Locate the cell with the specified text and output its [x, y] center coordinate. 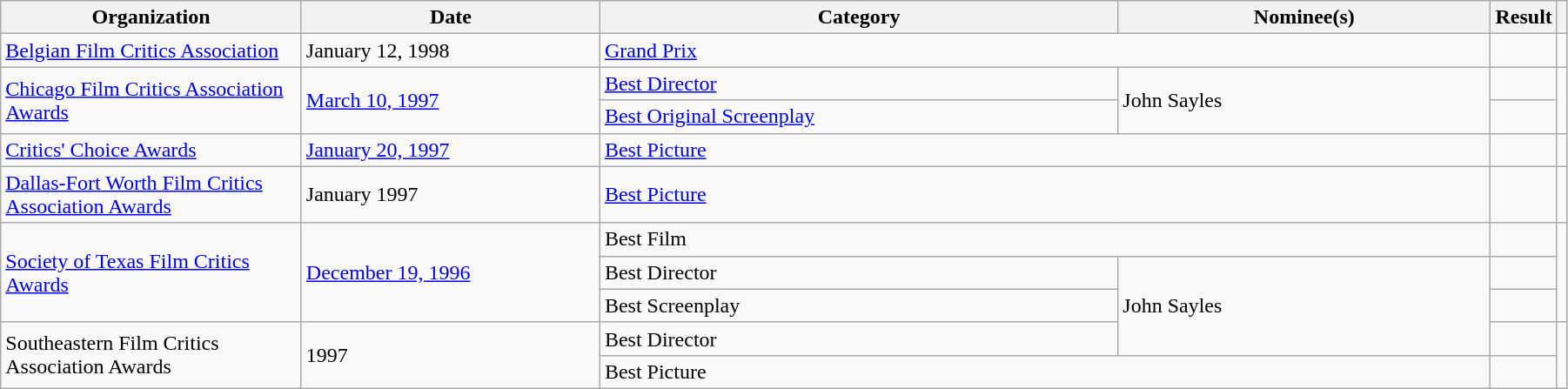
Dallas-Fort Worth Film Critics Association Awards [151, 195]
Organization [151, 17]
Best Original Screenplay [858, 117]
January 12, 1998 [451, 50]
January 20, 1997 [451, 150]
January 1997 [451, 195]
Belgian Film Critics Association [151, 50]
Best Film [1045, 239]
Date [451, 17]
Result [1524, 17]
1997 [451, 355]
Grand Prix [1045, 50]
December 19, 1996 [451, 272]
Southeastern Film Critics Association Awards [151, 355]
March 10, 1997 [451, 100]
Best Screenplay [858, 305]
Society of Texas Film Critics Awards [151, 272]
Nominee(s) [1304, 17]
Chicago Film Critics Association Awards [151, 100]
Category [858, 17]
Critics' Choice Awards [151, 150]
